For the text-containing cell, return its midpoint in (X, Y) coordinate format. 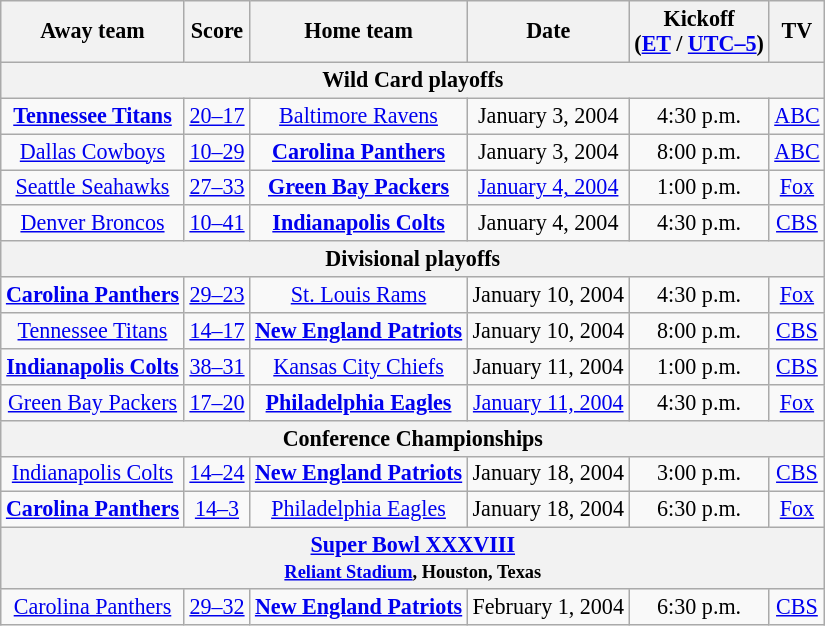
Away team (92, 30)
Baltimore Ravens (359, 116)
Date (548, 30)
3:00 p.m. (699, 474)
Kansas City Chiefs (359, 366)
10–29 (217, 151)
14–24 (217, 474)
Wild Card playoffs (413, 80)
Kickoff(ET / UTC–5) (699, 30)
Denver Broncos (92, 223)
29–23 (217, 295)
Score (217, 30)
38–31 (217, 366)
Home team (359, 30)
14–3 (217, 510)
Super Bowl XXXVIIIReliant Stadium, Houston, Texas (413, 558)
Conference Championships (413, 438)
St. Louis Rams (359, 295)
February 1, 2004 (548, 607)
17–20 (217, 402)
Seattle Seahawks (92, 187)
14–17 (217, 330)
29–32 (217, 607)
27–33 (217, 187)
20–17 (217, 116)
Dallas Cowboys (92, 151)
TV (797, 30)
10–41 (217, 223)
Divisional playoffs (413, 259)
